Provide the (x, y) coordinate of the cell's center where the given text is located.  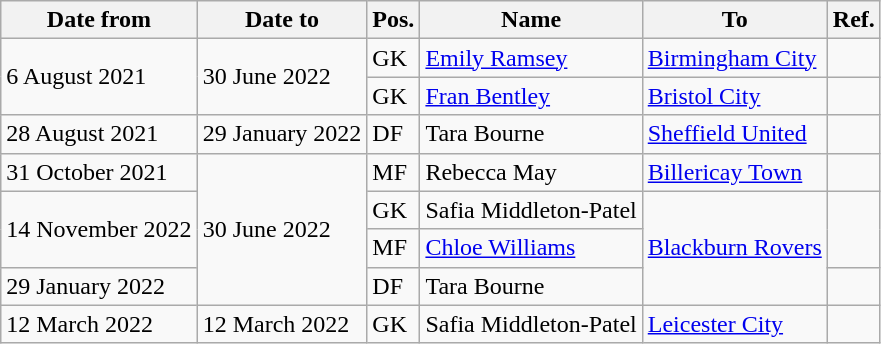
Birmingham City (734, 58)
Chloe Williams (531, 248)
Date from (99, 20)
Name (531, 20)
28 August 2021 (99, 134)
Fran Bentley (531, 96)
Sheffield United (734, 134)
Leicester City (734, 324)
14 November 2022 (99, 229)
Date to (282, 20)
31 October 2021 (99, 172)
Blackburn Rovers (734, 248)
Billericay Town (734, 172)
Ref. (854, 20)
Pos. (394, 20)
Rebecca May (531, 172)
6 August 2021 (99, 77)
Emily Ramsey (531, 58)
To (734, 20)
Bristol City (734, 96)
